Extract the (X, Y) coordinate from the center of the cell holding the provided text.  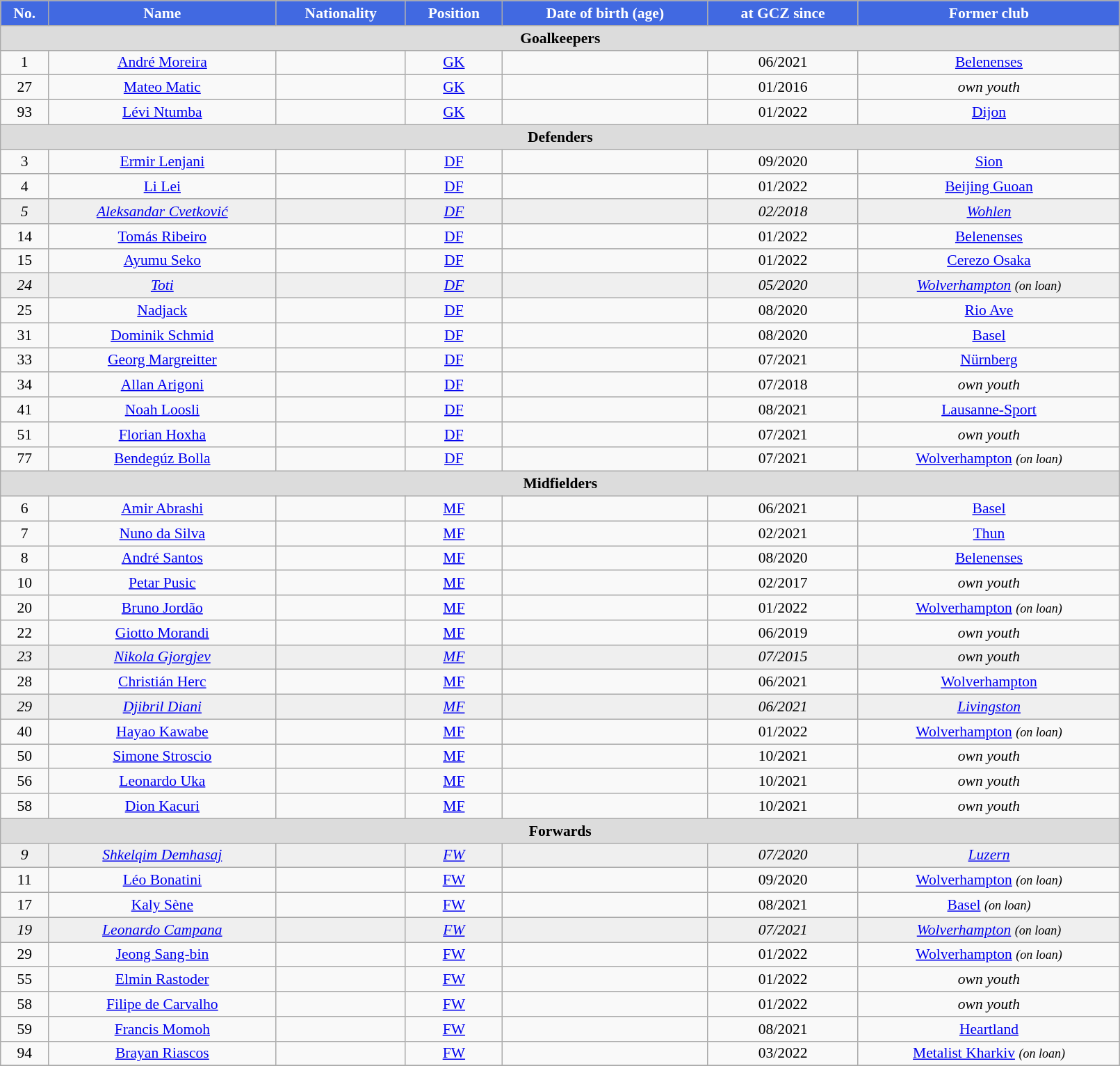
14 (25, 236)
Nürnberg (989, 360)
Defenders (560, 137)
Georg Margreitter (163, 360)
Forwards (560, 831)
51 (25, 435)
Simone Stroscio (163, 757)
10 (25, 583)
Ayumu Seko (163, 261)
Noah Loosli (163, 410)
02/2021 (783, 533)
07/2015 (783, 657)
Lévi Ntumba (163, 113)
Leonardo Campana (163, 930)
Dion Kacuri (163, 806)
34 (25, 385)
23 (25, 657)
40 (25, 732)
15 (25, 261)
Basel (on loan) (989, 905)
Petar Pusic (163, 583)
01/2016 (783, 88)
1 (25, 63)
Luzern (989, 855)
Léo Bonatini (163, 880)
Aleksandar Cvetković (163, 211)
Ermir Lenjani (163, 162)
24 (25, 286)
Elmin Rastoder (163, 980)
06/2019 (783, 633)
Toti (163, 286)
9 (25, 855)
8 (25, 558)
Nadjack (163, 311)
93 (25, 113)
Beijing Guoan (989, 187)
55 (25, 980)
59 (25, 1029)
Nuno da Silva (163, 533)
20 (25, 608)
7 (25, 533)
Former club (989, 13)
27 (25, 88)
03/2022 (783, 1053)
Position (453, 13)
at GCZ since (783, 13)
17 (25, 905)
Midfielders (560, 484)
Lausanne-Sport (989, 410)
41 (25, 410)
Allan Arigoni (163, 385)
94 (25, 1053)
Wohlen (989, 211)
50 (25, 757)
3 (25, 162)
Thun (989, 533)
05/2020 (783, 286)
Francis Momoh (163, 1029)
Mateo Matic (163, 88)
56 (25, 782)
02/2017 (783, 583)
Jeong Sang-bin (163, 955)
07/2018 (783, 385)
Goalkeepers (560, 38)
Shkelqim Demhasaj (163, 855)
6 (25, 509)
Christián Herc (163, 682)
Bruno Jordão (163, 608)
André Santos (163, 558)
Sion (989, 162)
Filipe de Carvalho (163, 1004)
Brayan Riascos (163, 1053)
Bendegúz Bolla (163, 459)
Metalist Kharkiv (on loan) (989, 1053)
4 (25, 187)
No. (25, 13)
Dijon (989, 113)
5 (25, 211)
Amir Abrashi (163, 509)
28 (25, 682)
02/2018 (783, 211)
Date of birth (age) (605, 13)
Name (163, 13)
André Moreira (163, 63)
Cerezo Osaka (989, 261)
22 (25, 633)
Dominik Schmid (163, 335)
33 (25, 360)
11 (25, 880)
Florian Hoxha (163, 435)
31 (25, 335)
77 (25, 459)
Kaly Sène (163, 905)
Hayao Kawabe (163, 732)
Li Lei (163, 187)
Tomás Ribeiro (163, 236)
Rio Ave (989, 311)
07/2020 (783, 855)
Giotto Morandi (163, 633)
Livingston (989, 707)
Nationality (341, 13)
Djibril Diani (163, 707)
Leonardo Uka (163, 782)
Heartland (989, 1029)
Nikola Gjorgjev (163, 657)
Wolverhampton (989, 682)
25 (25, 311)
19 (25, 930)
